Capture the cell that displays the provided text and extract its [x, y] central coordinate. 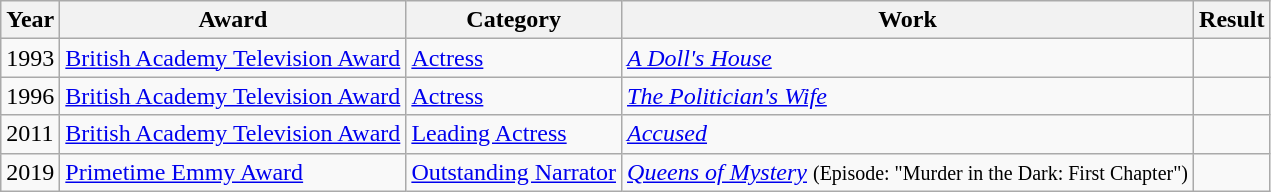
Accused [908, 134]
Category [514, 20]
Leading Actress [514, 134]
Award [233, 20]
Year [30, 20]
Result [1232, 20]
2011 [30, 134]
2019 [30, 172]
Primetime Emmy Award [233, 172]
Work [908, 20]
Queens of Mystery (Episode: "Murder in the Dark: First Chapter") [908, 172]
1993 [30, 58]
1996 [30, 96]
The Politician's Wife [908, 96]
Outstanding Narrator [514, 172]
A Doll's House [908, 58]
